For the text-containing cell, return its midpoint in [X, Y] coordinate format. 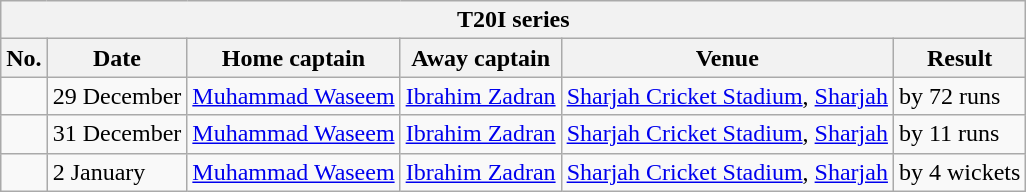
29 December [117, 96]
T20I series [514, 20]
Date [117, 58]
by 11 runs [959, 134]
Away captain [480, 58]
by 4 wickets [959, 172]
Venue [727, 58]
31 December [117, 134]
2 January [117, 172]
Result [959, 58]
by 72 runs [959, 96]
Home captain [294, 58]
No. [24, 58]
